Return [x, y] of the center of cell containing provided text 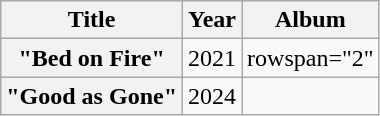
2021 [212, 58]
rowspan="2" [311, 58]
"Good as Gone" [92, 96]
"Bed on Fire" [92, 58]
2024 [212, 96]
Year [212, 20]
Album [311, 20]
Title [92, 20]
